For the text-containing cell, return its midpoint in (x, y) coordinate format. 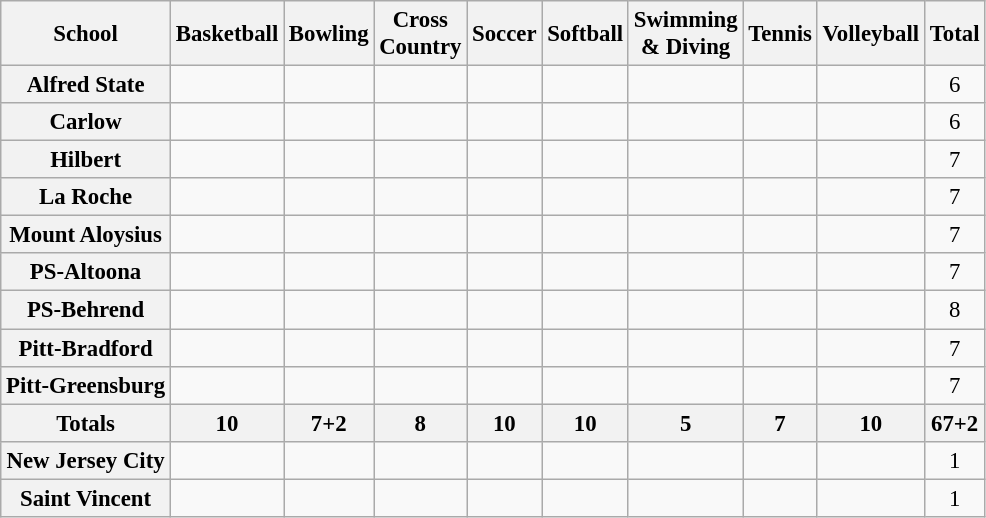
Softball (586, 34)
Mount Aloysius (86, 235)
7+2 (329, 423)
PS-Altoona (86, 273)
67+2 (954, 423)
New Jersey City (86, 460)
Basketball (226, 34)
Bowling (329, 34)
Soccer (504, 34)
Carlow (86, 122)
Pitt-Bradford (86, 348)
Alfred State (86, 85)
Pitt-Greensburg (86, 385)
5 (685, 423)
Tennis (780, 34)
Hilbert (86, 160)
CrossCountry (420, 34)
Volleyball (870, 34)
Totals (86, 423)
Total (954, 34)
School (86, 34)
Saint Vincent (86, 498)
PS-Behrend (86, 310)
Swimming& Diving (685, 34)
La Roche (86, 197)
